Identify which cell holds the provided text, then report its [x, y] central coordinate. 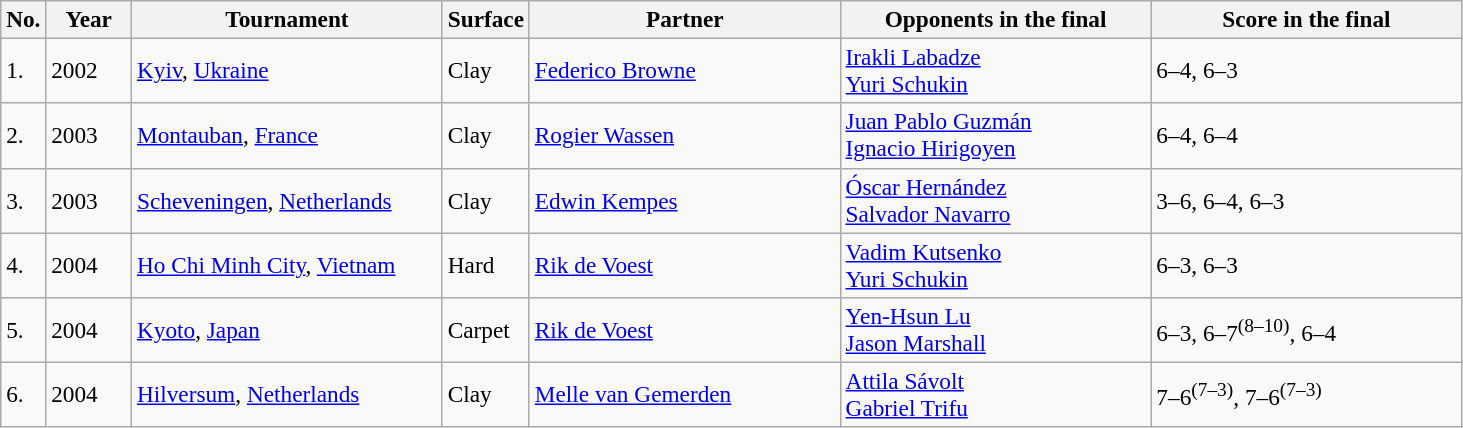
6–4, 6–4 [1306, 136]
2002 [89, 70]
7–6(7–3), 7–6(7–3) [1306, 394]
Federico Browne [684, 70]
Yen-Hsun Lu Jason Marshall [996, 330]
Score in the final [1306, 19]
Irakli Labadze Yuri Schukin [996, 70]
Ho Chi Minh City, Vietnam [288, 264]
Attila Sávolt Gabriel Trifu [996, 394]
Kyiv, Ukraine [288, 70]
Year [89, 19]
No. [24, 19]
3–6, 6–4, 6–3 [1306, 200]
Rogier Wassen [684, 136]
Opponents in the final [996, 19]
Hilversum, Netherlands [288, 394]
5. [24, 330]
3. [24, 200]
Scheveningen, Netherlands [288, 200]
Montauban, France [288, 136]
4. [24, 264]
Kyoto, Japan [288, 330]
Surface [486, 19]
Vadim Kutsenko Yuri Schukin [996, 264]
Juan Pablo Guzmán Ignacio Hirigoyen [996, 136]
Carpet [486, 330]
Óscar Hernández Salvador Navarro [996, 200]
Partner [684, 19]
Tournament [288, 19]
2. [24, 136]
6. [24, 394]
Edwin Kempes [684, 200]
Hard [486, 264]
6–4, 6–3 [1306, 70]
1. [24, 70]
Melle van Gemerden [684, 394]
6–3, 6–7(8–10), 6–4 [1306, 330]
6–3, 6–3 [1306, 264]
